Pinpoint the cell where the given text exists, returning its [x, y] midpoint coordinate. 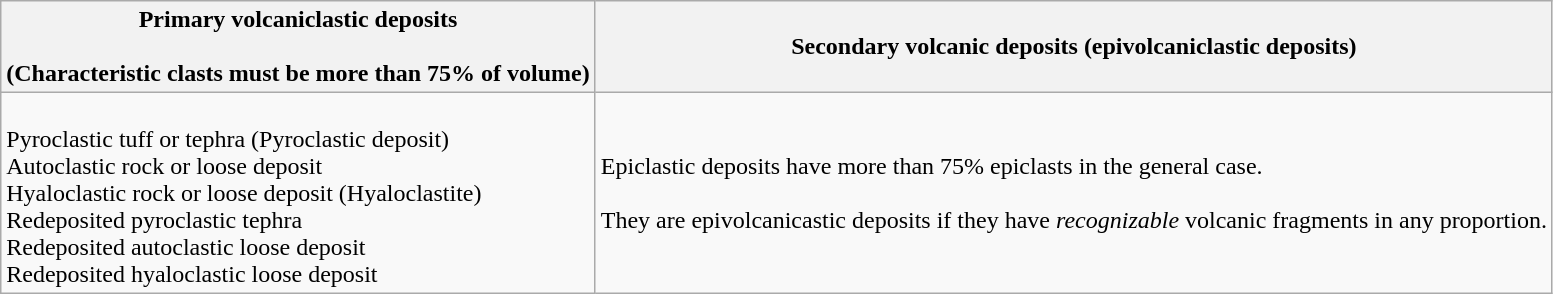
Primary volcaniclastic deposits(Characteristic clasts must be more than 75% of volume) [298, 47]
Secondary volcanic deposits (epivolcaniclastic deposits) [1074, 47]
